Return the (X, Y) coordinate for the center point of the cell that contains the specified text.  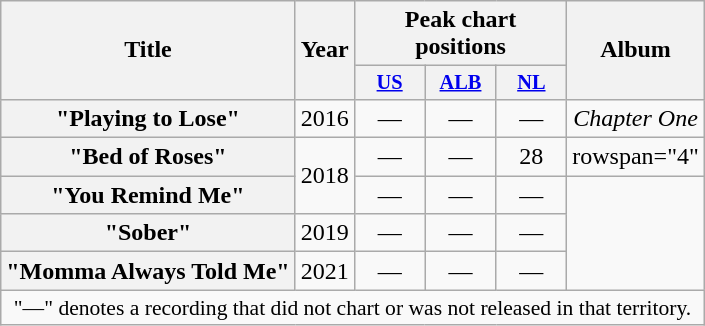
2018 (324, 176)
2019 (324, 233)
Year (324, 50)
ALB (460, 83)
US (390, 83)
NL (532, 83)
Album (636, 50)
2016 (324, 118)
rowspan="4" (636, 157)
Peak chart positions (460, 34)
"Momma Always Told Me" (148, 271)
Title (148, 50)
2021 (324, 271)
"You Remind Me" (148, 195)
28 (532, 157)
"—" denotes a recording that did not chart or was not released in that territory. (353, 308)
"Sober" (148, 233)
Chapter One (636, 118)
"Bed of Roses" (148, 157)
"Playing to Lose" (148, 118)
